Identify which cell holds the provided text, then report its [x, y] central coordinate. 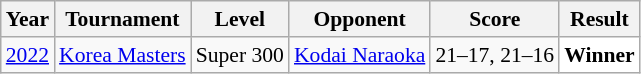
Super 300 [240, 55]
Kodai Naraoka [360, 55]
Winner [600, 55]
Score [494, 19]
Level [240, 19]
2022 [28, 55]
Result [600, 19]
Opponent [360, 19]
21–17, 21–16 [494, 55]
Korea Masters [122, 55]
Year [28, 19]
Tournament [122, 19]
